From the cell containing the given text, extract its center point as (x, y) coordinate. 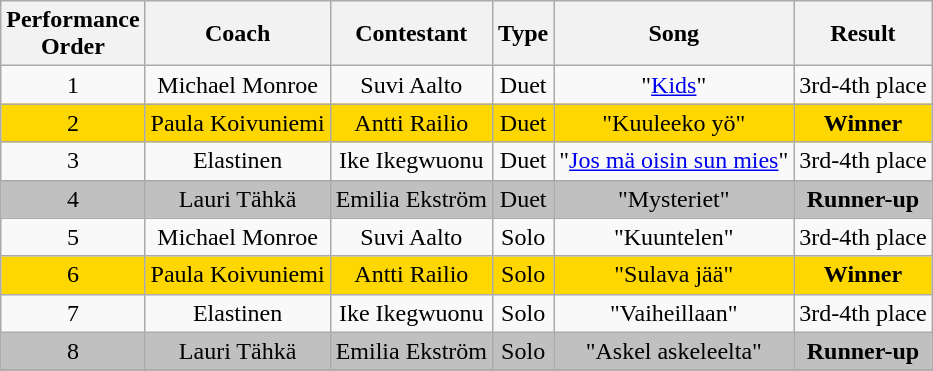
Result (863, 34)
"Sulava jää" (674, 275)
Song (674, 34)
Performance Order (73, 34)
4 (73, 199)
"Kuuntelen" (674, 237)
5 (73, 237)
"Askel askeleelta" (674, 351)
8 (73, 351)
3 (73, 161)
Type (522, 34)
"Vaiheillaan" (674, 313)
Contestant (411, 34)
"Jos mä oisin sun mies" (674, 161)
"Kids" (674, 85)
6 (73, 275)
1 (73, 85)
"Kuuleeko yö" (674, 123)
2 (73, 123)
Coach (238, 34)
7 (73, 313)
"Mysteriet" (674, 199)
